Scan for the cell matching the given text and deliver its (X, Y) coordinate at center. 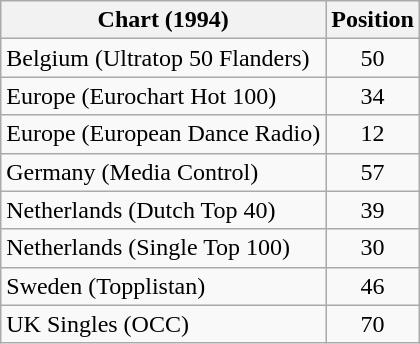
Europe (European Dance Radio) (164, 134)
UK Singles (OCC) (164, 324)
50 (373, 58)
Position (373, 20)
12 (373, 134)
Chart (1994) (164, 20)
Belgium (Ultratop 50 Flanders) (164, 58)
Netherlands (Dutch Top 40) (164, 210)
Sweden (Topplistan) (164, 286)
Netherlands (Single Top 100) (164, 248)
39 (373, 210)
57 (373, 172)
Germany (Media Control) (164, 172)
30 (373, 248)
Europe (Eurochart Hot 100) (164, 96)
70 (373, 324)
46 (373, 286)
34 (373, 96)
